Return the (X, Y) coordinate for the center point of the cell that contains the specified text.  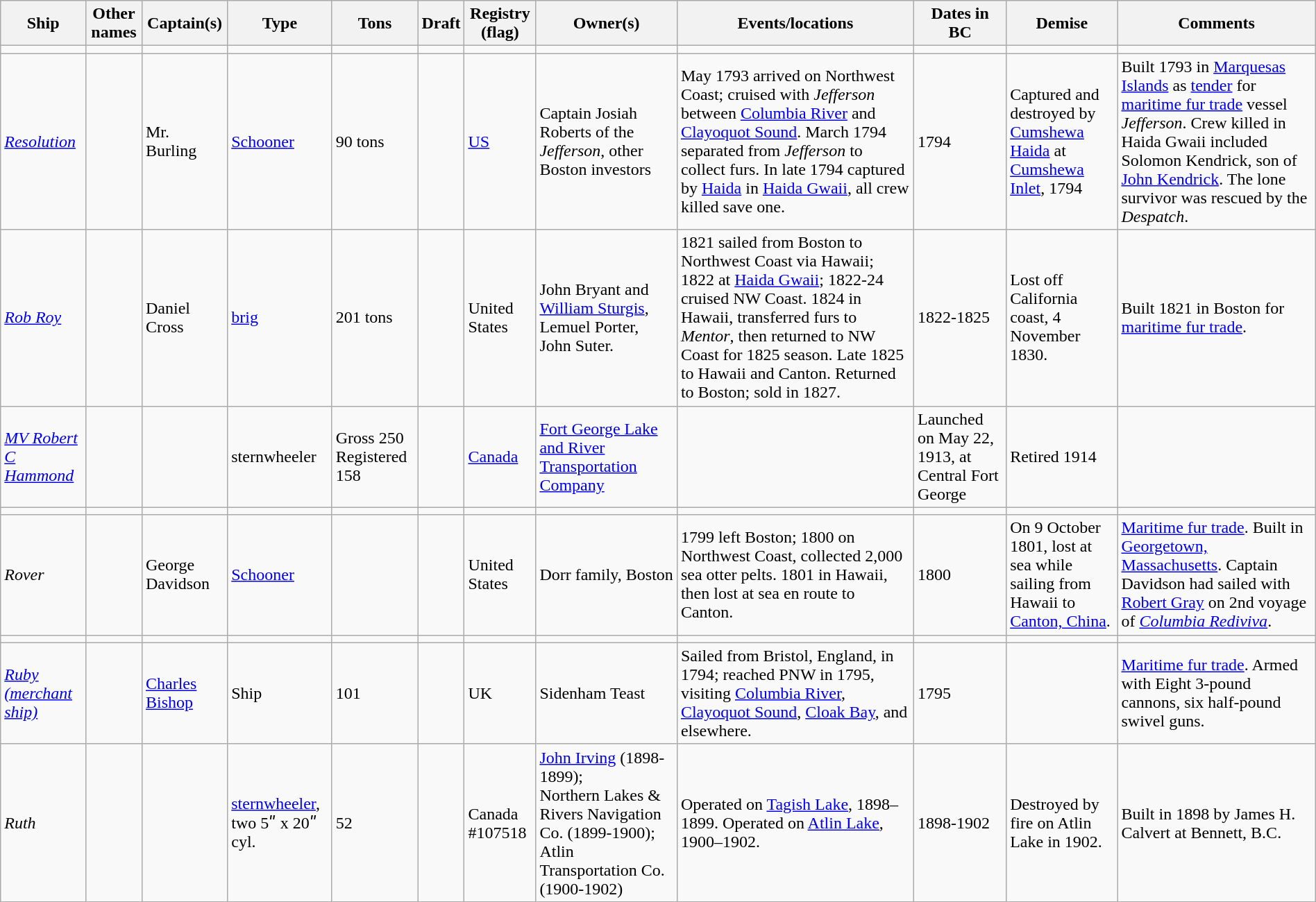
Comments (1216, 24)
MV Robert C Hammond (43, 457)
Events/locations (795, 24)
Captured and destroyed by Cumshewa Haida at Cumshewa Inlet, 1794 (1062, 142)
Built in 1898 by James H. Calvert at Bennett, B.C. (1216, 823)
Tons (375, 24)
Ruby (merchant ship) (43, 693)
Built 1821 in Boston for maritime fur trade. (1216, 318)
201 tons (375, 318)
Owner(s) (607, 24)
Charles Bishop (185, 693)
Canada #107518 (500, 823)
Maritime fur trade. Armed with Eight 3-pound cannons, six half-pound swivel guns. (1216, 693)
Captain Josiah Roberts of the Jefferson, other Boston investors (607, 142)
Other names (114, 24)
US (500, 142)
Registry (flag) (500, 24)
Maritime fur trade. Built in Georgetown, Massachusetts. Captain Davidson had sailed with Robert Gray on 2nd voyage of Columbia Rediviva. (1216, 575)
52 (375, 823)
Demise (1062, 24)
1794 (961, 142)
1898-1902 (961, 823)
Captain(s) (185, 24)
Rover (43, 575)
Ruth (43, 823)
Gross 250 Registered 158 (375, 457)
John Irving (1898-1899);Northern Lakes & Rivers Navigation Co. (1899-1900); Atlin Transportation Co. (1900-1902) (607, 823)
sternwheeler (280, 457)
Draft (441, 24)
Destroyed by fire on Atlin Lake in 1902. (1062, 823)
Resolution (43, 142)
Dates in BC (961, 24)
1799 left Boston; 1800 on Northwest Coast, collected 2,000 sea otter pelts. 1801 in Hawaii, then lost at sea en route to Canton. (795, 575)
Retired 1914 (1062, 457)
Operated on Tagish Lake, 1898–1899. Operated on Atlin Lake, 1900–1902. (795, 823)
Rob Roy (43, 318)
1822-1825 (961, 318)
sternwheeler, two 5ʺ x 20ʺ cyl. (280, 823)
Launched on May 22, 1913, at Central Fort George (961, 457)
Type (280, 24)
1800 (961, 575)
Fort George Lake and River Transportation Company (607, 457)
On 9 October 1801, lost at sea while sailing from Hawaii to Canton, China. (1062, 575)
Lost off California coast, 4 November 1830. (1062, 318)
Sailed from Bristol, England, in 1794; reached PNW in 1795, visiting Columbia River, Clayoquot Sound, Cloak Bay, and elsewhere. (795, 693)
Canada (500, 457)
101 (375, 693)
brig (280, 318)
John Bryant and William Sturgis, Lemuel Porter, John Suter. (607, 318)
1795 (961, 693)
UK (500, 693)
Daniel Cross (185, 318)
Mr. Burling (185, 142)
Sidenham Teast (607, 693)
Dorr family, Boston (607, 575)
90 tons (375, 142)
George Davidson (185, 575)
